For the text-containing cell, return its midpoint in [x, y] coordinate format. 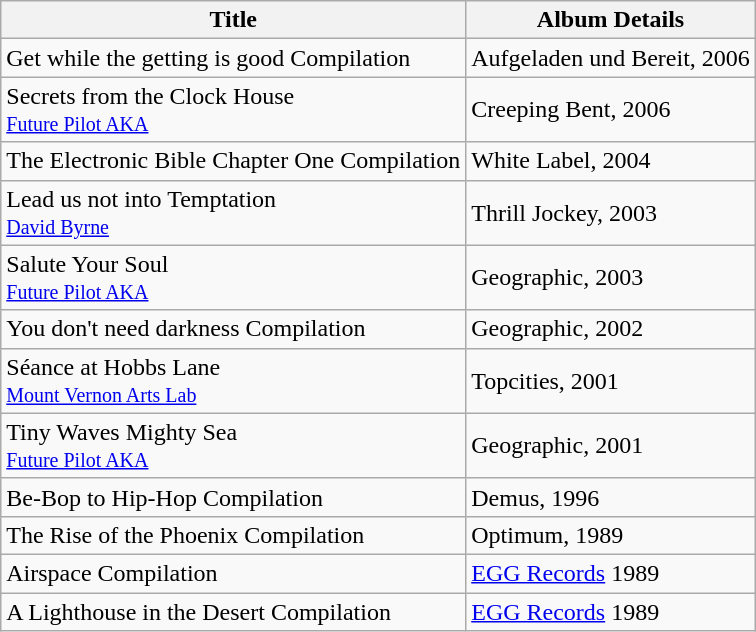
You don't need darkness Compilation [234, 329]
Optimum, 1989 [611, 535]
Demus, 1996 [611, 497]
Topcities, 2001 [611, 380]
Album Details [611, 20]
Geographic, 2001 [611, 446]
Thrill Jockey, 2003 [611, 212]
Title [234, 20]
Geographic, 2003 [611, 278]
Get while the getting is good Compilation [234, 58]
The Rise of the Phoenix Compilation [234, 535]
Geographic, 2002 [611, 329]
Airspace Compilation [234, 573]
Séance at Hobbs LaneMount Vernon Arts Lab [234, 380]
Salute Your SoulFuture Pilot AKA [234, 278]
Aufgeladen und Bereit, 2006 [611, 58]
Lead us not into TemptationDavid Byrne [234, 212]
Creeping Bent, 2006 [611, 110]
A Lighthouse in the Desert Compilation [234, 611]
Tiny Waves Mighty SeaFuture Pilot AKA [234, 446]
Secrets from the Clock HouseFuture Pilot AKA [234, 110]
White Label, 2004 [611, 161]
The Electronic Bible Chapter One Compilation [234, 161]
Be-Bop to Hip-Hop Compilation [234, 497]
